Identify which cell holds the provided text, then report its [X, Y] central coordinate. 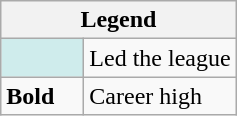
Legend [118, 20]
Bold [42, 96]
Career high [160, 96]
Led the league [160, 58]
